Search for the cell housing the specified text and yield its [x, y] center coordinate. 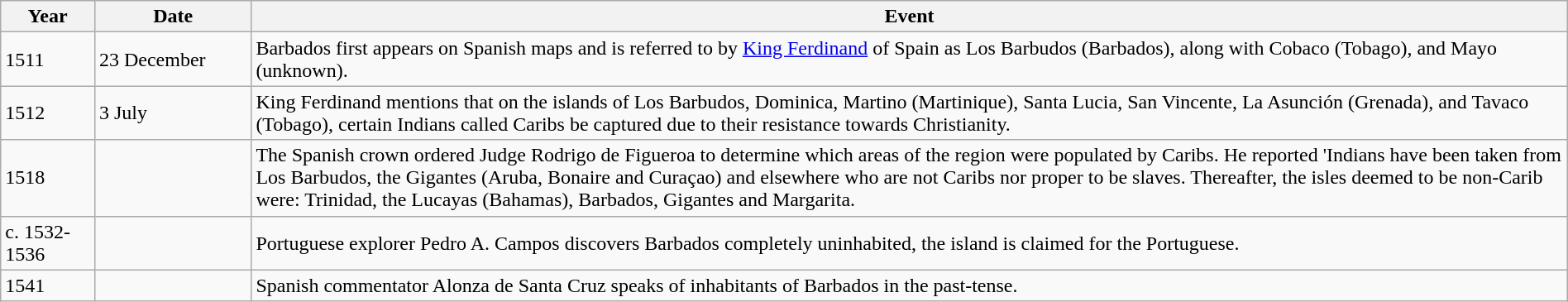
3 July [172, 113]
Event [910, 17]
1511 [48, 60]
23 December [172, 60]
Date [172, 17]
1541 [48, 285]
Year [48, 17]
Portuguese explorer Pedro A. Campos discovers Barbados completely uninhabited, the island is claimed for the Portuguese. [910, 243]
1512 [48, 113]
Spanish commentator Alonza de Santa Cruz speaks of inhabitants of Barbados in the past-tense. [910, 285]
1518 [48, 178]
c. 1532-1536 [48, 243]
